Capture the cell that displays the provided text and extract its (X, Y) central coordinate. 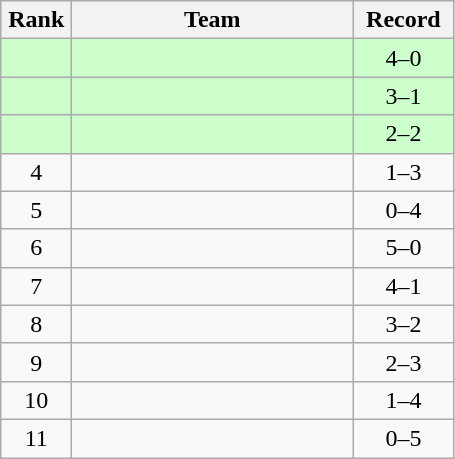
5–0 (404, 248)
4–1 (404, 286)
2–3 (404, 362)
7 (36, 286)
10 (36, 400)
11 (36, 438)
0–4 (404, 210)
4–0 (404, 58)
0–5 (404, 438)
3–1 (404, 96)
8 (36, 324)
Team (212, 20)
Record (404, 20)
2–2 (404, 134)
1–3 (404, 172)
4 (36, 172)
1–4 (404, 400)
5 (36, 210)
6 (36, 248)
9 (36, 362)
Rank (36, 20)
3–2 (404, 324)
